Return the [x, y] coordinate for the center point of the cell that contains the specified text.  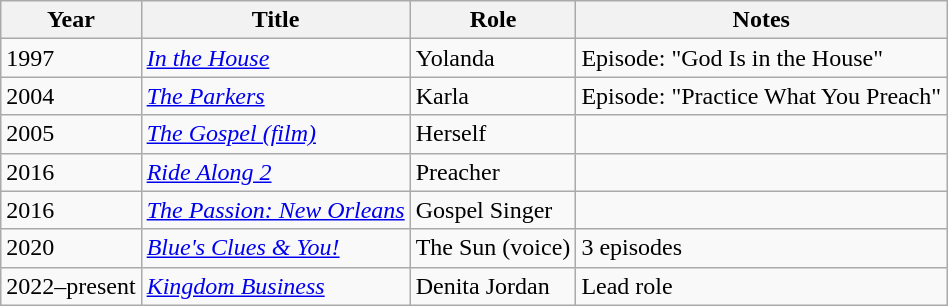
Gospel Singer [493, 210]
The Parkers [276, 96]
Denita Jordan [493, 286]
Kingdom Business [276, 286]
Notes [762, 20]
The Sun (voice) [493, 248]
The Passion: New Orleans [276, 210]
Episode: "God Is in the House" [762, 58]
Episode: "Practice What You Preach" [762, 96]
In the House [276, 58]
Karla [493, 96]
2020 [71, 248]
2022–present [71, 286]
Ride Along 2 [276, 172]
The Gospel (film) [276, 134]
Herself [493, 134]
3 episodes [762, 248]
Blue's Clues & You! [276, 248]
Year [71, 20]
Preacher [493, 172]
Title [276, 20]
Yolanda [493, 58]
2004 [71, 96]
Lead role [762, 286]
Role [493, 20]
2005 [71, 134]
1997 [71, 58]
